Identify which cell holds the provided text, then report its [x, y] central coordinate. 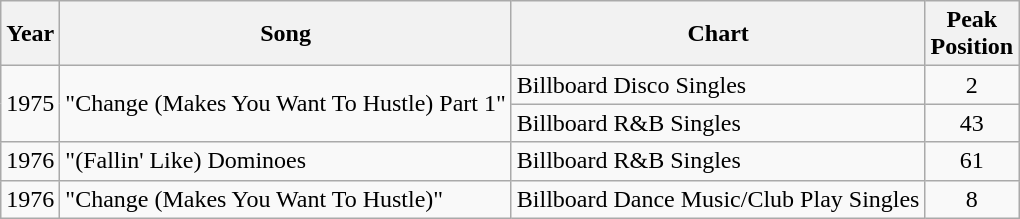
2 [972, 85]
8 [972, 199]
Song [286, 34]
1975 [30, 104]
Year [30, 34]
Chart [718, 34]
Billboard Dance Music/Club Play Singles [718, 199]
61 [972, 161]
"(Fallin' Like) Dominoes [286, 161]
PeakPosition [972, 34]
Billboard Disco Singles [718, 85]
"Change (Makes You Want To Hustle) Part 1" [286, 104]
43 [972, 123]
"Change (Makes You Want To Hustle)" [286, 199]
